Detect which cell encompasses the target text, then output its (x, y) center coordinate. 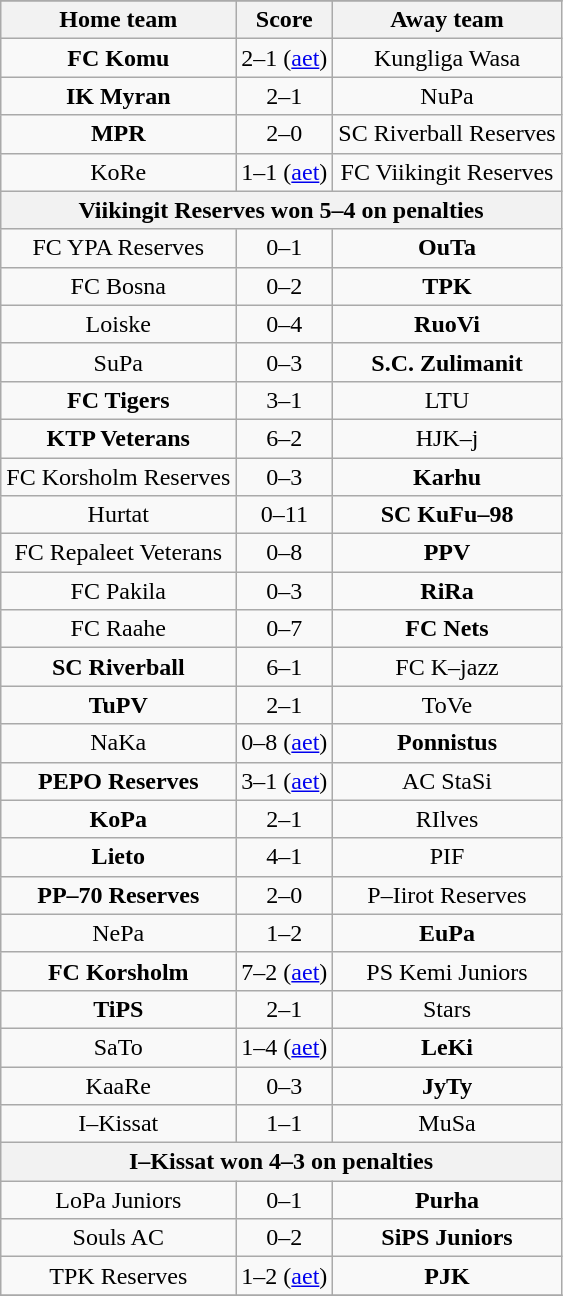
3–1 (284, 400)
PS Kemi Juniors (447, 971)
P–Iirot Reserves (447, 895)
FC Korsholm (118, 971)
FC Tigers (118, 400)
FC Raahe (118, 629)
JyTy (447, 1085)
RuoVi (447, 324)
NePa (118, 933)
0–11 (284, 515)
TiPS (118, 1009)
FC Korsholm Reserves (118, 477)
Hurtat (118, 515)
Souls AC (118, 1238)
LeKi (447, 1047)
FC Pakila (118, 591)
MuSa (447, 1124)
ToVe (447, 705)
SC Riverball Reserves (447, 134)
IK Myran (118, 96)
3–1 (aet) (284, 781)
RIlves (447, 819)
FC Viikingit Reserves (447, 172)
FC Bosna (118, 286)
AC StaSi (447, 781)
FC K–jazz (447, 667)
TPK Reserves (118, 1276)
Lieto (118, 857)
0–7 (284, 629)
PJK (447, 1276)
EuPa (447, 933)
1–4 (aet) (284, 1047)
Purha (447, 1200)
Kungliga Wasa (447, 58)
NuPa (447, 96)
FC Komu (118, 58)
0–8 (284, 553)
MPR (118, 134)
KTP Veterans (118, 438)
2–1 (aet) (284, 58)
1–2 (aet) (284, 1276)
Viikingit Reserves won 5–4 on penalties (281, 210)
FC Nets (447, 629)
I–Kissat (118, 1124)
6–1 (284, 667)
Ponnistus (447, 743)
0–4 (284, 324)
PIF (447, 857)
HJK–j (447, 438)
Loiske (118, 324)
PEPO Reserves (118, 781)
SuPa (118, 362)
PPV (447, 553)
1–2 (284, 933)
OuTa (447, 248)
SiPS Juniors (447, 1238)
PP–70 Reserves (118, 895)
KoRe (118, 172)
LoPa Juniors (118, 1200)
KoPa (118, 819)
FC YPA Reserves (118, 248)
SC KuFu–98 (447, 515)
0–8 (aet) (284, 743)
LTU (447, 400)
Karhu (447, 477)
RiRa (447, 591)
1–1 (284, 1124)
1–1 (aet) (284, 172)
TuPV (118, 705)
7–2 (aet) (284, 971)
S.C. Zulimanit (447, 362)
I–Kissat won 4–3 on penalties (281, 1162)
Score (284, 20)
SaTo (118, 1047)
SC Riverball (118, 667)
Stars (447, 1009)
KaaRe (118, 1085)
Away team (447, 20)
TPK (447, 286)
NaKa (118, 743)
Home team (118, 20)
FC Repaleet Veterans (118, 553)
4–1 (284, 857)
6–2 (284, 438)
